Search for the cell housing the specified text and yield its [x, y] center coordinate. 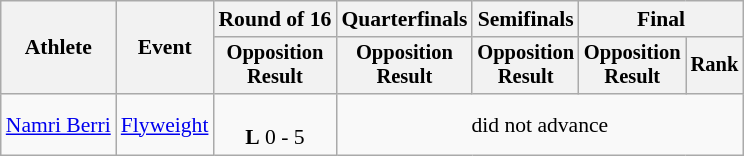
Namri Berri [58, 124]
Semifinals [526, 19]
Quarterfinals [404, 19]
Event [165, 48]
Final [661, 19]
Round of 16 [274, 19]
L 0 - 5 [274, 124]
Flyweight [165, 124]
Athlete [58, 48]
Rank [715, 66]
did not advance [540, 124]
